Return (X, Y) of the center of cell containing provided text 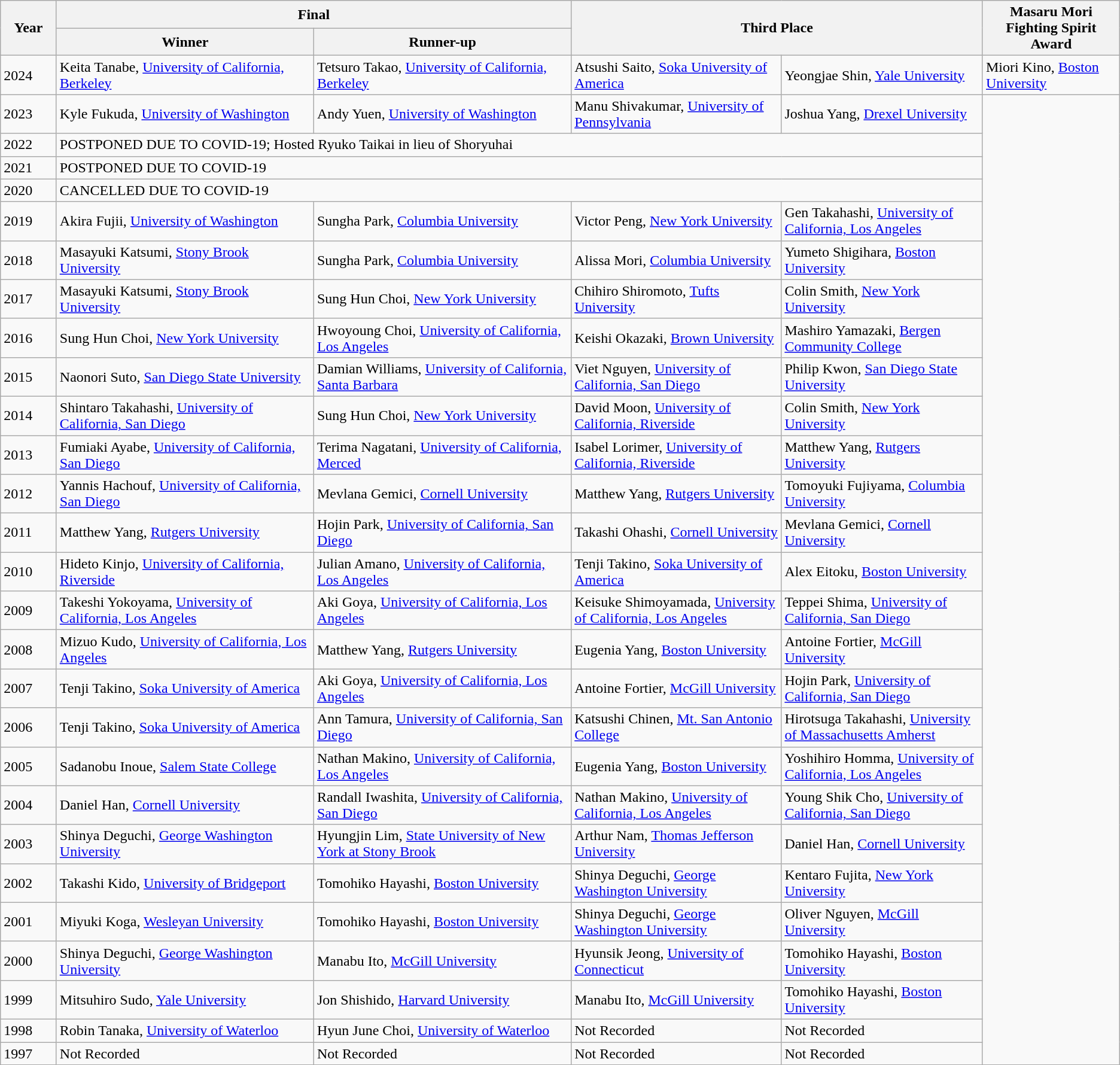
Yeongjae Shin, Yale University (882, 75)
Young Shik Cho, University of California, San Diego (882, 805)
2008 (29, 650)
Joshua Yang, Drexel University (882, 114)
Sadanobu Inoue, Salem State College (185, 766)
2004 (29, 805)
Randall Iwashita, University of California, San Diego (442, 805)
Tomoyuki Fujiyama, Columbia University (882, 494)
Jon Shishido, Harvard University (442, 999)
Winner (185, 42)
Alissa Mori, Columbia University (676, 260)
Alex Eitoku, Boston University (882, 572)
Hyunsik Jeong, University of Connecticut (676, 961)
2023 (29, 114)
Mashiro Yamazaki, Bergen Community College (882, 337)
Keishi Okazaki, Brown University (676, 337)
2022 (29, 145)
Miyuki Koga, Wesleyan University (185, 921)
2020 (29, 190)
Robin Tanaka, University of Waterloo (185, 1030)
Hwoyoung Choi, University of California, Los Angeles (442, 337)
Oliver Nguyen, McGill University (882, 921)
2000 (29, 961)
2016 (29, 337)
Manu Shivakumar, University of Pennsylvania (676, 114)
1998 (29, 1030)
POSTPONED DUE TO COVID-19; Hosted Ryuko Taikai in lieu of Shoryuhai (519, 145)
2018 (29, 260)
2012 (29, 494)
2017 (29, 299)
Hideto Kinjo, University of California, Riverside (185, 572)
Atsushi Saito, Soka University of America (676, 75)
Year (29, 28)
Isabel Lorimer, University of California, Riverside (676, 455)
Shintaro Takahashi, University of California, San Diego (185, 415)
Teppei Shima, University of California, San Diego (882, 610)
Gen Takahashi, University of California, Los Angeles (882, 221)
Mitsuhiro Sudo, Yale University (185, 999)
Takashi Kido, University of Bridgeport (185, 883)
Chihiro Shiromoto, Tufts University (676, 299)
Hyungjin Lim, State University of New York at Stony Brook (442, 844)
Victor Peng, New York University (676, 221)
Takeshi Yokoyama, University of California, Los Angeles (185, 610)
POSTPONED DUE TO COVID-19 (519, 168)
Yoshihiro Homma, University of California, Los Angeles (882, 766)
CANCELLED DUE TO COVID-19 (519, 190)
Philip Kwon, San Diego State University (882, 377)
Yumeto Shigihara, Boston University (882, 260)
Tetsuro Takao, University of California, Berkeley (442, 75)
Hirotsuga Takahashi, University of Massachusetts Amherst (882, 728)
Julian Amano, University of California, Los Angeles (442, 572)
2009 (29, 610)
Takashi Ohashi, Cornell University (676, 532)
Naonori Suto, San Diego State University (185, 377)
2019 (29, 221)
Keita Tanabe, University of California, Berkeley (185, 75)
Akira Fujii, University of Washington (185, 221)
1997 (29, 1054)
Miori Kino, Boston University (1051, 75)
David Moon, University of California, Riverside (676, 415)
2024 (29, 75)
Final (314, 14)
Viet Nguyen, University of California, San Diego (676, 377)
Kentaro Fujita, New York University (882, 883)
Arthur Nam, Thomas Jefferson University (676, 844)
Ann Tamura, University of California, San Diego (442, 728)
Damian Williams, University of California, Santa Barbara (442, 377)
Andy Yuen, University of Washington (442, 114)
Mizuo Kudo, University of California, Los Angeles (185, 650)
2010 (29, 572)
2013 (29, 455)
2021 (29, 168)
2007 (29, 688)
2002 (29, 883)
Keisuke Shimoyamada, University of California, Los Angeles (676, 610)
Kyle Fukuda, University of Washington (185, 114)
Hyun June Choi, University of Waterloo (442, 1030)
Yannis Hachouf, University of California, San Diego (185, 494)
2015 (29, 377)
2003 (29, 844)
2014 (29, 415)
2006 (29, 728)
2001 (29, 921)
1999 (29, 999)
Masaru Mori Fighting Spirit Award (1051, 28)
Third Place (777, 28)
Terima Nagatani, University of California, Merced (442, 455)
2011 (29, 532)
Katsushi Chinen, Mt. San Antonio College (676, 728)
Fumiaki Ayabe, University of California, San Diego (185, 455)
Runner-up (442, 42)
2005 (29, 766)
